Return [X, Y] of the center of cell containing provided text 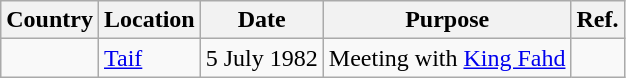
Ref. [598, 20]
Purpose [447, 20]
Location [149, 20]
Date [262, 20]
Taif [149, 58]
Meeting with King Fahd [447, 58]
Country [50, 20]
5 July 1982 [262, 58]
